Detect which cell encompasses the target text, then output its [X, Y] center coordinate. 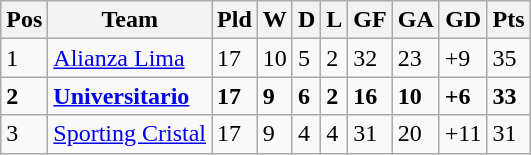
+9 [463, 58]
+11 [463, 134]
5 [306, 58]
32 [370, 58]
Pld [235, 20]
+6 [463, 96]
GD [463, 20]
Alianza Lima [130, 58]
GF [370, 20]
GA [416, 20]
6 [306, 96]
16 [370, 96]
W [274, 20]
20 [416, 134]
1 [24, 58]
33 [508, 96]
L [334, 20]
35 [508, 58]
D [306, 20]
Pos [24, 20]
Pts [508, 20]
Team [130, 20]
3 [24, 134]
23 [416, 58]
Sporting Cristal [130, 134]
Universitario [130, 96]
